Find where the given text appears and provide that cell's center as [X, Y] coordinate. 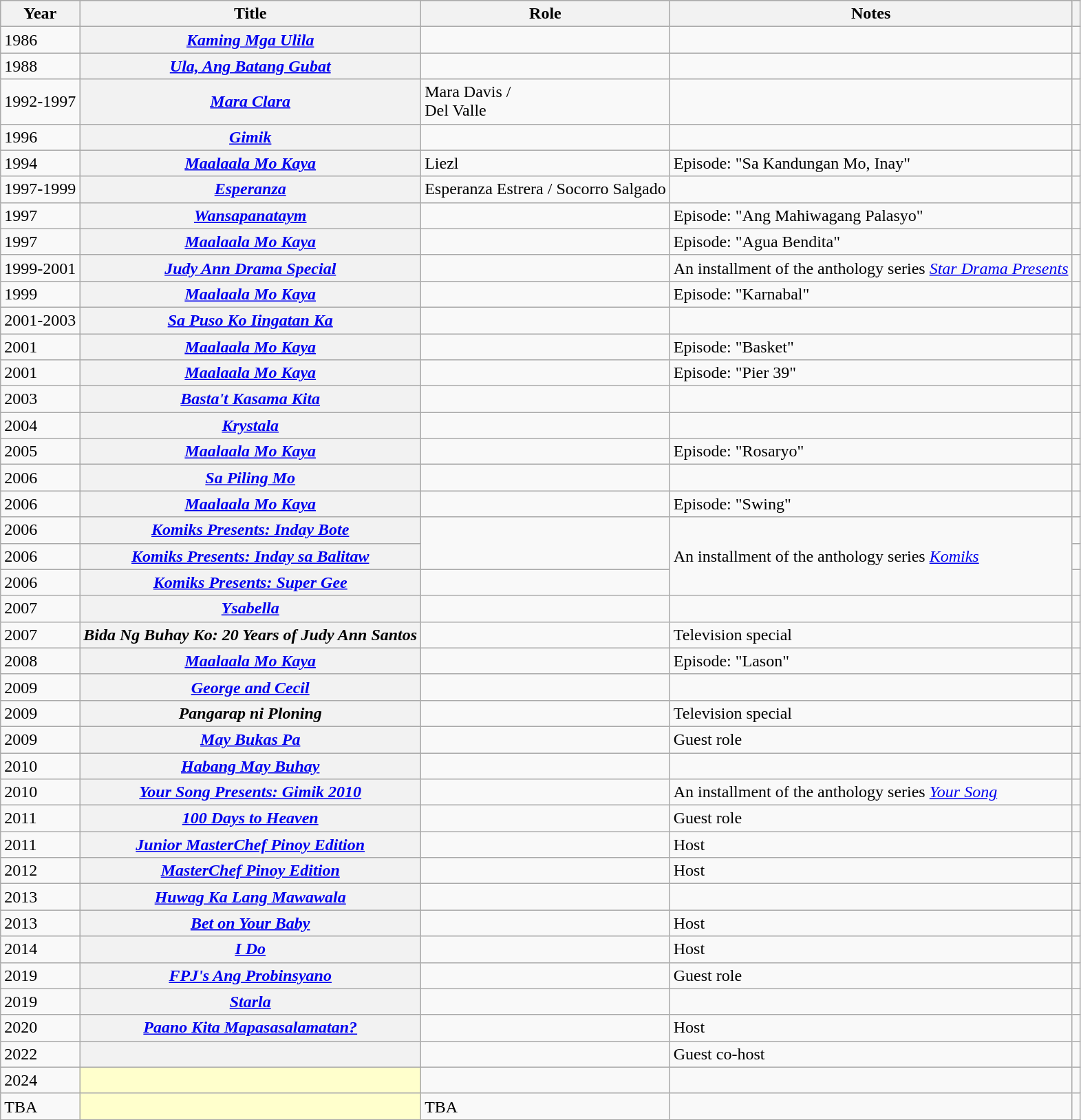
Episode: "Lason" [871, 661]
1988 [40, 66]
Episode: "Karnabal" [871, 294]
Esperanza [250, 189]
Mara Clara [250, 102]
Liezl [546, 163]
Year [40, 14]
2003 [40, 399]
MasterChef Pinoy Edition [250, 871]
Basta't Kasama Kita [250, 399]
2008 [40, 661]
Role [546, 14]
Episode: "Ang Mahiwagang Palasyo" [871, 215]
Bet on Your Baby [250, 923]
Guest co-host [871, 1054]
2004 [40, 425]
An installment of the anthology series Your Song [871, 792]
Krystala [250, 425]
Episode: "Basket" [871, 346]
Komiks Presents: Inday Bote [250, 530]
Your Song Presents: Gimik 2010 [250, 792]
Mara Davis /Del Valle [546, 102]
2001-2003 [40, 320]
Paano Kita Mapasasalamatan? [250, 1028]
1992-1997 [40, 102]
George and Cecil [250, 687]
2005 [40, 452]
Ysabella [250, 609]
I Do [250, 949]
An installment of the anthology series Komiks [871, 556]
Episode: "Rosaryo" [871, 452]
Pangarap ni Ploning [250, 713]
2014 [40, 949]
Junior MasterChef Pinoy Edition [250, 845]
Notes [871, 14]
1994 [40, 163]
Huwag Ka Lang Mawawala [250, 897]
May Bukas Pa [250, 739]
Esperanza Estrera / Socorro Salgado [546, 189]
Komiks Presents: Super Gee [250, 582]
Habang May Buhay [250, 766]
Kaming Mga Ulila [250, 40]
Episode: "Swing" [871, 504]
1999-2001 [40, 268]
2024 [40, 1080]
Bida Ng Buhay Ko: 20 Years of Judy Ann Santos [250, 635]
1997-1999 [40, 189]
Komiks Presents: Inday sa Balitaw [250, 556]
Ula, Ang Batang Gubat [250, 66]
Episode: "Agua Bendita" [871, 242]
1986 [40, 40]
1999 [40, 294]
Judy Ann Drama Special [250, 268]
Sa Piling Mo [250, 478]
2012 [40, 871]
Episode: "Pier 39" [871, 373]
Episode: "Sa Kandungan Mo, Inay" [871, 163]
FPJ's Ang Probinsyano [250, 975]
2022 [40, 1054]
Starla [250, 1002]
100 Days to Heaven [250, 818]
Wansapanataym [250, 215]
2020 [40, 1028]
1996 [40, 137]
Gimik [250, 137]
An installment of the anthology series Star Drama Presents [871, 268]
Title [250, 14]
Sa Puso Ko Iingatan Ka [250, 320]
